Locate the cell with the specified text and output its [x, y] center coordinate. 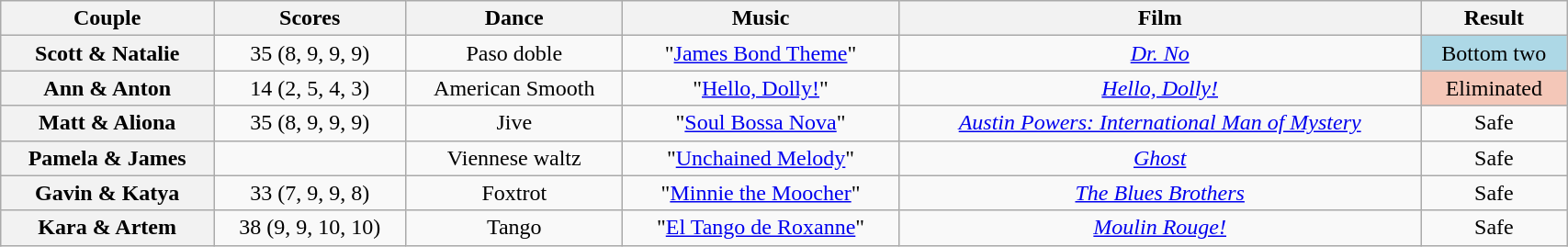
Tango [514, 228]
Ghost [1159, 158]
American Smooth [514, 88]
Viennese waltz [514, 158]
33 (7, 9, 9, 8) [310, 193]
Result [1494, 18]
Music [761, 18]
Hello, Dolly! [1159, 88]
Foxtrot [514, 193]
38 (9, 9, 10, 10) [310, 228]
Dr. No [1159, 53]
The Blues Brothers [1159, 193]
Scores [310, 18]
Moulin Rouge! [1159, 228]
Paso doble [514, 53]
Film [1159, 18]
Couple [107, 18]
Scott & Natalie [107, 53]
Kara & Artem [107, 228]
Dance [514, 18]
"El Tango de Roxanne" [761, 228]
"James Bond Theme" [761, 53]
"Soul Bossa Nova" [761, 123]
"Minnie the Moocher" [761, 193]
Austin Powers: International Man of Mystery [1159, 123]
Jive [514, 123]
Matt & Aliona [107, 123]
Bottom two [1494, 53]
Ann & Anton [107, 88]
Gavin & Katya [107, 193]
Eliminated [1494, 88]
"Hello, Dolly!" [761, 88]
14 (2, 5, 4, 3) [310, 88]
"Unchained Melody" [761, 158]
Pamela & James [107, 158]
